Capture the cell that displays the provided text and extract its [X, Y] central coordinate. 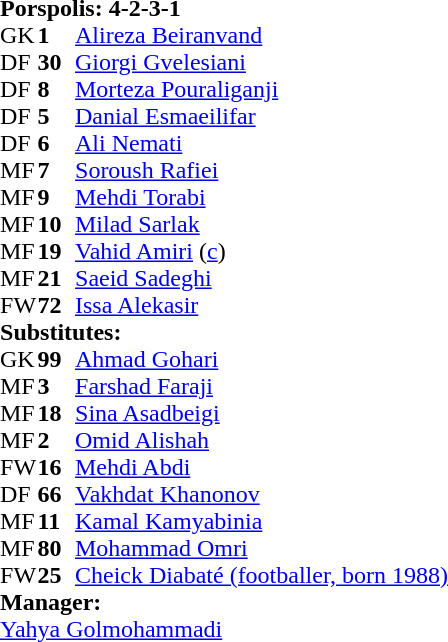
21 [57, 278]
Issa Alekasir [262, 306]
Danial Esmaeilifar [262, 116]
3 [57, 386]
Vakhdat Khanonov [262, 494]
Mehdi Torabi [262, 198]
Mohammad Omri [262, 548]
10 [57, 224]
Soroush Rafiei [262, 170]
Omid Alishah [262, 440]
Saeid Sadeghi [262, 278]
Giorgi Gvelesiani [262, 62]
Ali Nemati [262, 144]
19 [57, 252]
99 [57, 360]
Milad Sarlak [262, 224]
Alireza Beiranvand [262, 36]
Vahid Amiri (c) [262, 252]
Kamal Kamyabinia [262, 522]
1 [57, 36]
9 [57, 198]
Sina Asadbeigi [262, 414]
18 [57, 414]
25 [57, 576]
80 [57, 548]
30 [57, 62]
16 [57, 468]
Morteza Pouraliganji [262, 90]
Mehdi Abdi [262, 468]
6 [57, 144]
11 [57, 522]
Cheick Diabaté (footballer, born 1988) [262, 576]
72 [57, 306]
8 [57, 90]
Substitutes: [224, 332]
2 [57, 440]
Manager: [224, 602]
5 [57, 116]
Farshad Faraji [262, 386]
Ahmad Gohari [262, 360]
66 [57, 494]
7 [57, 170]
